Capture the cell that displays the provided text and extract its [X, Y] central coordinate. 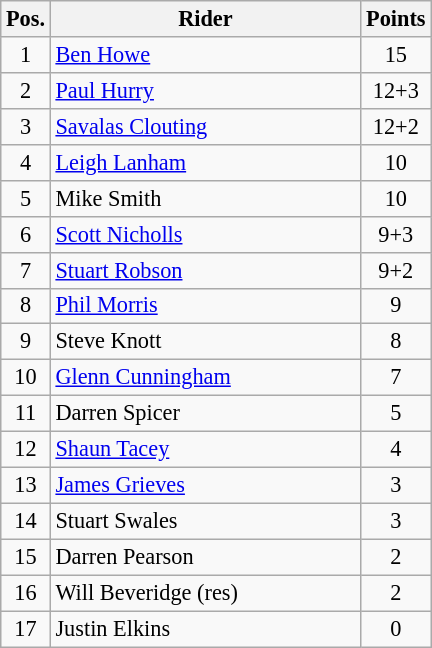
17 [26, 629]
Paul Hurry [205, 90]
0 [396, 629]
Savalas Clouting [205, 126]
Stuart Robson [205, 270]
Rider [205, 19]
Darren Pearson [205, 557]
Scott Nicholls [205, 234]
11 [26, 414]
Leigh Lanham [205, 162]
Justin Elkins [205, 629]
12 [26, 450]
Darren Spicer [205, 414]
Points [396, 19]
9+2 [396, 270]
Shaun Tacey [205, 450]
Steve Knott [205, 342]
Pos. [26, 19]
Mike Smith [205, 198]
Phil Morris [205, 306]
Glenn Cunningham [205, 378]
James Grieves [205, 485]
12+2 [396, 126]
9+3 [396, 234]
13 [26, 485]
12+3 [396, 90]
1 [26, 55]
Will Beveridge (res) [205, 593]
14 [26, 521]
6 [26, 234]
16 [26, 593]
Stuart Swales [205, 521]
Ben Howe [205, 55]
